From the cell containing the given text, extract its center point as [x, y] coordinate. 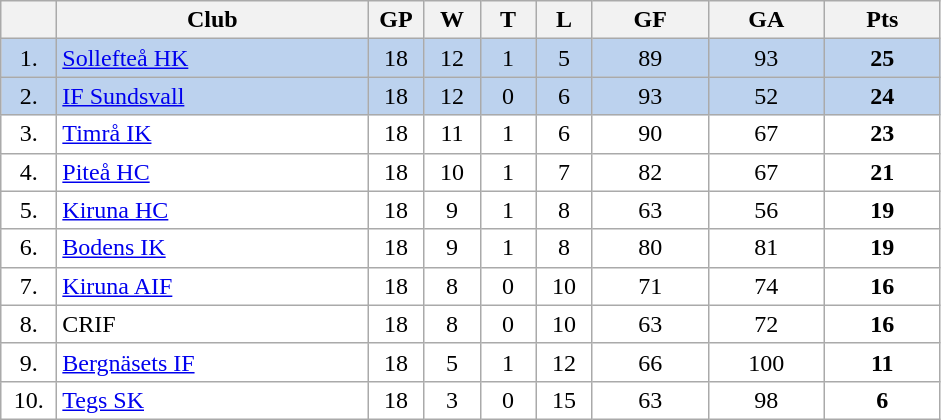
GA [766, 20]
24 [882, 96]
25 [882, 58]
90 [650, 134]
52 [766, 96]
15 [564, 400]
3 [452, 400]
6. [29, 248]
Piteå HC [212, 172]
Kiruna HC [212, 210]
7. [29, 286]
10. [29, 400]
71 [650, 286]
1. [29, 58]
9. [29, 362]
Pts [882, 20]
82 [650, 172]
Bodens IK [212, 248]
L [564, 20]
Tegs SK [212, 400]
IF Sundsvall [212, 96]
8. [29, 324]
GF [650, 20]
74 [766, 286]
80 [650, 248]
66 [650, 362]
Club [212, 20]
7 [564, 172]
W [452, 20]
Bergnäsets IF [212, 362]
GP [396, 20]
23 [882, 134]
CRIF [212, 324]
100 [766, 362]
21 [882, 172]
89 [650, 58]
Timrå IK [212, 134]
56 [766, 210]
T [508, 20]
5. [29, 210]
72 [766, 324]
4. [29, 172]
Sollefteå HK [212, 58]
3. [29, 134]
81 [766, 248]
2. [29, 96]
98 [766, 400]
Kiruna AIF [212, 286]
